Find where the given text appears and provide that cell's center as (x, y) coordinate. 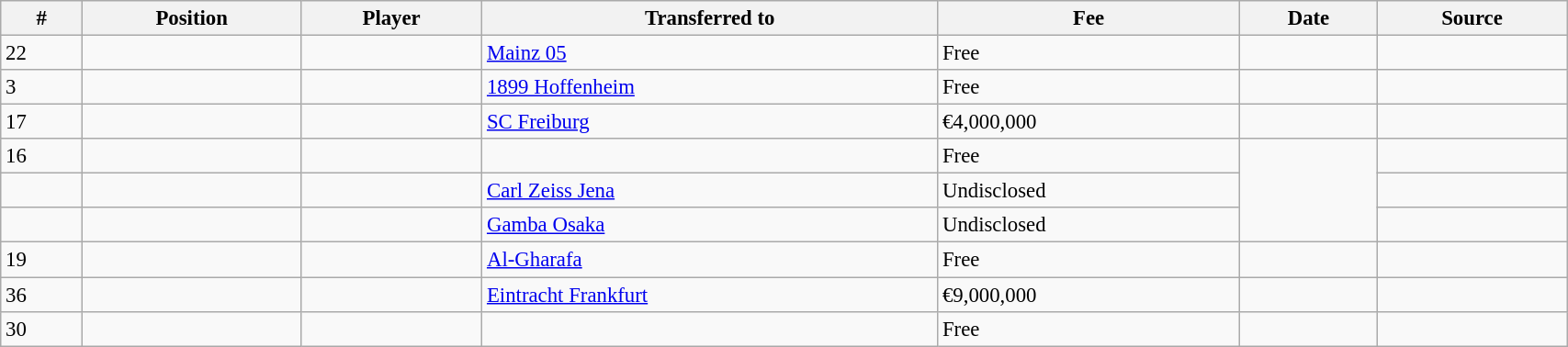
SC Freiburg (710, 122)
Fee (1089, 18)
30 (42, 329)
Mainz 05 (710, 53)
19 (42, 260)
Source (1472, 18)
Position (192, 18)
€9,000,000 (1089, 295)
36 (42, 295)
Al-Gharafa (710, 260)
16 (42, 156)
Transferred to (710, 18)
Carl Zeiss Jena (710, 191)
17 (42, 122)
€4,000,000 (1089, 122)
3 (42, 87)
22 (42, 53)
Gamba Osaka (710, 225)
Date (1309, 18)
Player (391, 18)
Eintracht Frankfurt (710, 295)
1899 Hoffenheim (710, 87)
# (42, 18)
